Determine the (x, y) coordinate at the center of the cell enclosing the given text.  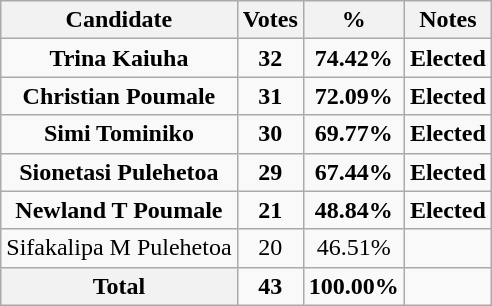
48.84% (354, 210)
Simi Tominiko (119, 134)
67.44% (354, 172)
Newland T Poumale (119, 210)
30 (270, 134)
Votes (270, 20)
% (354, 20)
Christian Poumale (119, 96)
72.09% (354, 96)
Notes (448, 20)
31 (270, 96)
43 (270, 286)
Candidate (119, 20)
46.51% (354, 248)
29 (270, 172)
100.00% (354, 286)
Sifakalipa M Pulehetoa (119, 248)
Total (119, 286)
21 (270, 210)
Trina Kaiuha (119, 58)
74.42% (354, 58)
32 (270, 58)
69.77% (354, 134)
20 (270, 248)
Sionetasi Pulehetoa (119, 172)
